Locate the cell with the specified text and output its (x, y) center coordinate. 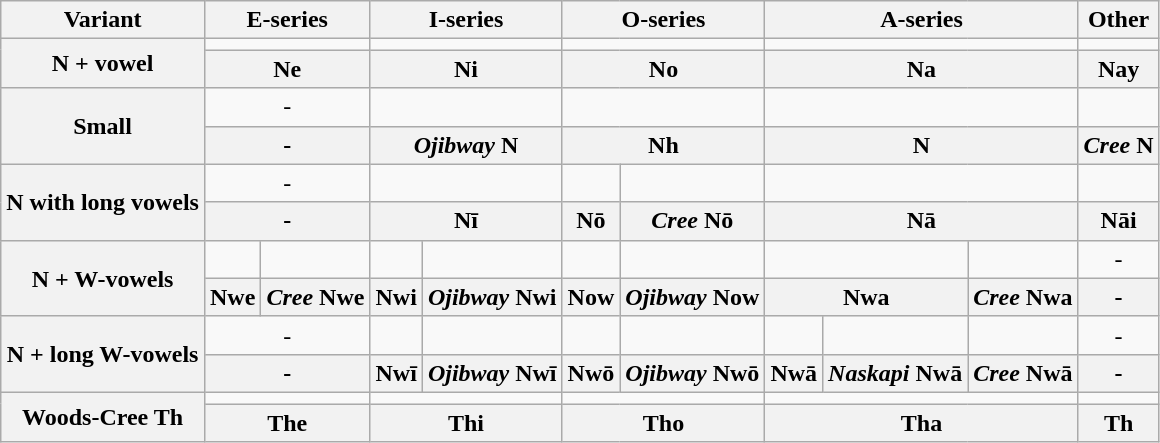
Nwi (396, 297)
Tha (922, 423)
Ojibway N (466, 145)
Nwō (591, 373)
Ojibway Nwi (492, 297)
Cree Nō (692, 221)
O-series (664, 20)
Ojibway Now (692, 297)
Cree Nwe (316, 297)
Ni (466, 69)
Tho (664, 423)
N (922, 145)
Small (103, 126)
Nō (591, 221)
Cree Nwā (1023, 373)
Variant (103, 20)
Ne (286, 69)
Cree N (1118, 145)
Nwī (396, 373)
N with long vowels (103, 202)
Nh (664, 145)
Ojibway Nwō (692, 373)
No (664, 69)
Naskapi Nwā (896, 373)
Nwe (232, 297)
Woods-Cree Th (103, 416)
Nāi (1118, 221)
Cree Nwa (1023, 297)
I-series (466, 20)
Other (1118, 20)
Nay (1118, 69)
Th (1118, 423)
Nī (466, 221)
The (286, 423)
Nwā (794, 373)
Nā (922, 221)
N + vowel (103, 64)
Nwa (866, 297)
N + long W-vowels (103, 354)
N + W-vowels (103, 278)
A-series (922, 20)
Thi (466, 423)
E-series (286, 20)
Na (922, 69)
Ojibway Nwī (492, 373)
Now (591, 297)
